Determine the (X, Y) coordinate at the center of the cell enclosing the given text.  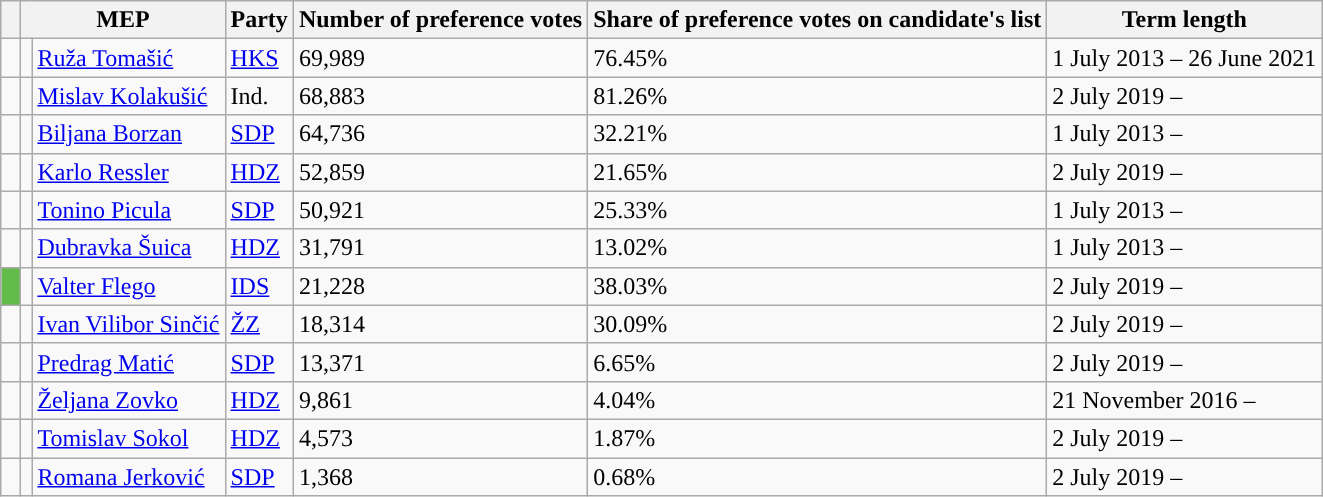
ŽZ (259, 324)
Party (259, 20)
30.09% (818, 324)
6.65% (818, 362)
MEP (123, 20)
1,368 (440, 477)
18,314 (440, 324)
31,791 (440, 248)
Biljana Borzan (128, 134)
Share of preference votes on candidate's list (818, 20)
Ruža Tomašić (128, 58)
64,736 (440, 134)
21 November 2016 – (1184, 400)
IDS (259, 286)
68,883 (440, 96)
HKS (259, 58)
0.68% (818, 477)
4,573 (440, 438)
Valter Flego (128, 286)
69,989 (440, 58)
50,921 (440, 210)
Mislav Kolakušić (128, 96)
1 July 2013 – 26 June 2021 (1184, 58)
9,861 (440, 400)
Dubravka Šuica (128, 248)
1.87% (818, 438)
Term length (1184, 20)
Romana Jerković (128, 477)
13.02% (818, 248)
Karlo Ressler (128, 172)
52,859 (440, 172)
Predrag Matić (128, 362)
76.45% (818, 58)
Number of preference votes (440, 20)
Tomislav Sokol (128, 438)
32.21% (818, 134)
Tonino Picula (128, 210)
81.26% (818, 96)
25.33% (818, 210)
Željana Zovko (128, 400)
Ind. (259, 96)
21,228 (440, 286)
38.03% (818, 286)
21.65% (818, 172)
13,371 (440, 362)
Ivan Vilibor Sinčić (128, 324)
4.04% (818, 400)
